Capture the cell that displays the provided text and extract its [x, y] central coordinate. 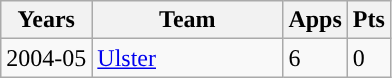
Ulster [188, 58]
2004-05 [46, 58]
Apps [315, 20]
Years [46, 20]
Pts [368, 20]
Team [188, 20]
0 [368, 58]
6 [315, 58]
